Capture the cell that displays the provided text and extract its (X, Y) central coordinate. 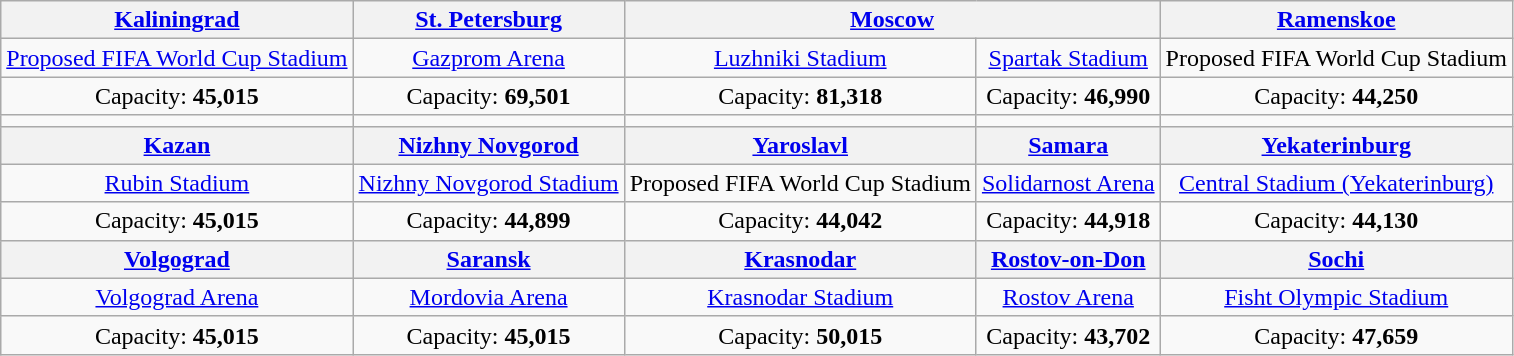
Rostov-on-Don (1068, 259)
Nizhny Novgorod Stadium (488, 183)
Yekaterinburg (1336, 145)
Capacity: 50,015 (800, 335)
Nizhny Novgorod (488, 145)
Gazprom Arena (488, 58)
Capacity: 44,130 (1336, 221)
Krasnodar (800, 259)
Saransk (488, 259)
Kaliningrad (177, 20)
Yaroslavl (800, 145)
Capacity: 46,990 (1068, 96)
St. Petersburg (488, 20)
Spartak Stadium (1068, 58)
Mordovia Arena (488, 297)
Capacity: 44,042 (800, 221)
Capacity: 44,899 (488, 221)
Samara (1068, 145)
Volgograd Arena (177, 297)
Rostov Arena (1068, 297)
Capacity: 44,918 (1068, 221)
Sochi (1336, 259)
Capacity: 69,501 (488, 96)
Central Stadium (Yekaterinburg) (1336, 183)
Capacity: 43,702 (1068, 335)
Capacity: 81,318 (800, 96)
Ramenskoe (1336, 20)
Solidarnost Arena (1068, 183)
Capacity: 47,659 (1336, 335)
Rubin Stadium (177, 183)
Moscow (892, 20)
Capacity: 44,250 (1336, 96)
Luzhniki Stadium (800, 58)
Volgograd (177, 259)
Krasnodar Stadium (800, 297)
Fisht Olympic Stadium (1336, 297)
Kazan (177, 145)
